Capture the cell that displays the provided text and extract its [x, y] central coordinate. 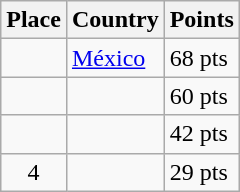
68 pts [202, 58]
Place [34, 20]
4 [34, 172]
42 pts [202, 134]
60 pts [202, 96]
Country [115, 20]
México [115, 58]
29 pts [202, 172]
Points [202, 20]
